Detect which cell encompasses the target text, then output its (X, Y) center coordinate. 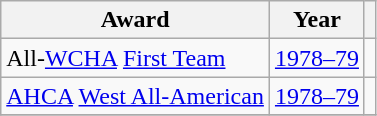
Year (316, 20)
Award (136, 20)
All-WCHA First Team (136, 58)
AHCA West All-American (136, 96)
